Identify which cell holds the provided text, then report its [X, Y] central coordinate. 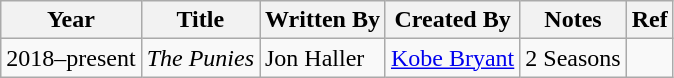
Title [200, 20]
2018–present [71, 58]
Written By [323, 20]
Ref [650, 20]
The Punies [200, 58]
Kobe Bryant [452, 58]
2 Seasons [573, 58]
Created By [452, 20]
Jon Haller [323, 58]
Notes [573, 20]
Year [71, 20]
